Identify which cell holds the provided text, then report its (x, y) central coordinate. 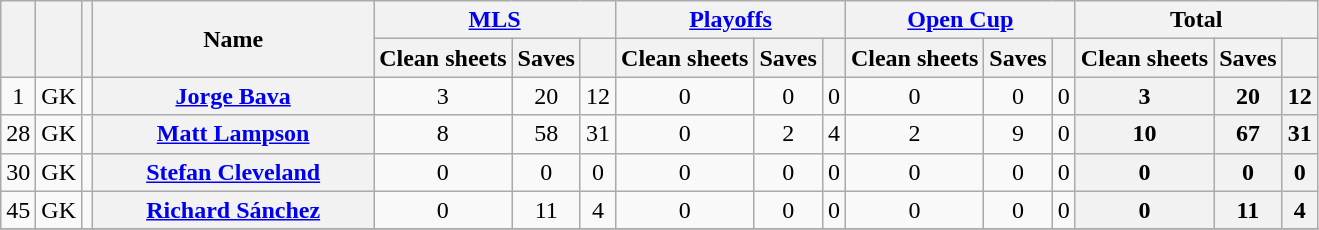
67 (1248, 134)
58 (546, 134)
8 (443, 134)
30 (18, 172)
Matt Lampson (234, 134)
Open Cup (960, 20)
10 (1144, 134)
1 (18, 96)
Stefan Cleveland (234, 172)
Jorge Bava (234, 96)
28 (18, 134)
MLS (495, 20)
9 (1018, 134)
45 (18, 210)
Richard Sánchez (234, 210)
Playoffs (731, 20)
Total (1196, 20)
Name (234, 39)
